For the text-containing cell, return its midpoint in (x, y) coordinate format. 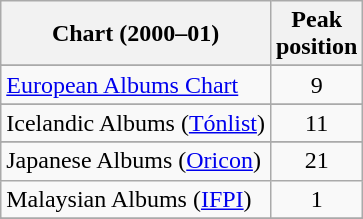
Chart (2000–01) (136, 34)
9 (316, 85)
Peakposition (316, 34)
European Albums Chart (136, 85)
Icelandic Albums (Tónlist) (136, 123)
1 (316, 199)
Malaysian Albums (IFPI) (136, 199)
Japanese Albums (Oricon) (136, 161)
11 (316, 123)
21 (316, 161)
